Search for the cell housing the specified text and yield its (x, y) center coordinate. 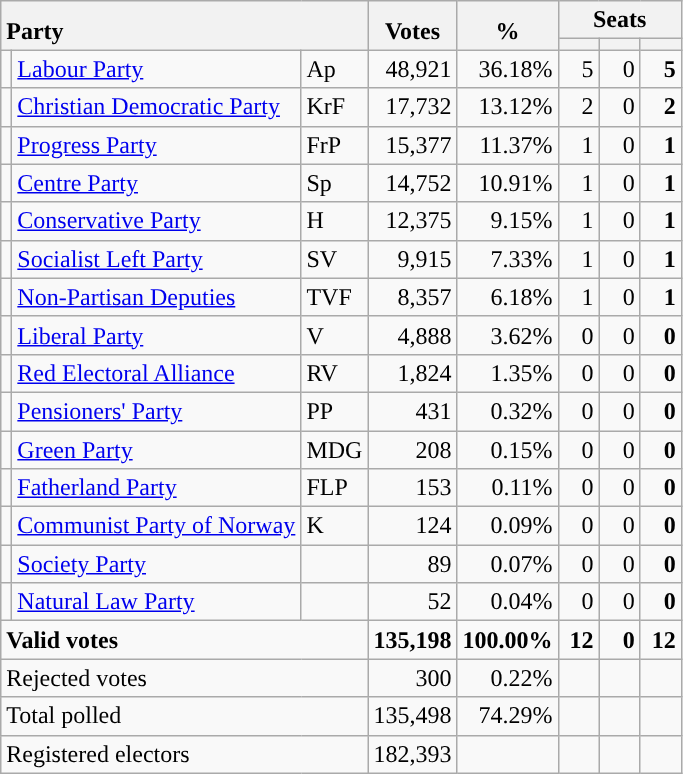
0.09% (508, 526)
182,393 (412, 754)
0.32% (508, 411)
Total polled (184, 716)
Conservative Party (156, 221)
Christian Democratic Party (156, 107)
SV (334, 259)
Pensioners' Party (156, 411)
15,377 (412, 145)
Progress Party (156, 145)
PP (334, 411)
3.62% (508, 335)
0.22% (508, 678)
36.18% (508, 69)
7.33% (508, 259)
74.29% (508, 716)
Non-Partisan Deputies (156, 297)
Seats (620, 20)
4,888 (412, 335)
Socialist Left Party (156, 259)
17,732 (412, 107)
9,915 (412, 259)
FrP (334, 145)
Society Party (156, 564)
MDG (334, 449)
10.91% (508, 183)
1,824 (412, 373)
0.11% (508, 488)
135,498 (412, 716)
12,375 (412, 221)
300 (412, 678)
Liberal Party (156, 335)
Valid votes (184, 640)
9.15% (508, 221)
52 (412, 602)
Natural Law Party (156, 602)
Red Electoral Alliance (156, 373)
V (334, 335)
Labour Party (156, 69)
8,357 (412, 297)
TVF (334, 297)
13.12% (508, 107)
Sp (334, 183)
RV (334, 373)
% (508, 26)
FLP (334, 488)
KrF (334, 107)
0.15% (508, 449)
Centre Party (156, 183)
89 (412, 564)
0.04% (508, 602)
Votes (412, 26)
6.18% (508, 297)
124 (412, 526)
11.37% (508, 145)
Communist Party of Norway (156, 526)
135,198 (412, 640)
K (334, 526)
H (334, 221)
Ap (334, 69)
Registered electors (184, 754)
100.00% (508, 640)
Party (184, 26)
Rejected votes (184, 678)
1.35% (508, 373)
Green Party (156, 449)
153 (412, 488)
431 (412, 411)
0.07% (508, 564)
14,752 (412, 183)
Fatherland Party (156, 488)
48,921 (412, 69)
208 (412, 449)
